Capture the cell that displays the provided text and extract its (x, y) central coordinate. 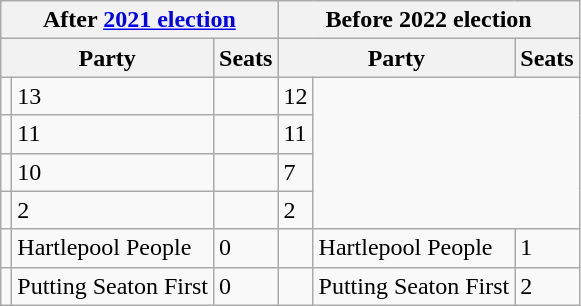
7 (296, 172)
Before 2022 election (428, 20)
1 (547, 248)
10 (113, 172)
After 2021 election (140, 20)
13 (113, 96)
12 (296, 96)
